Detect which cell encompasses the target text, then output its (X, Y) center coordinate. 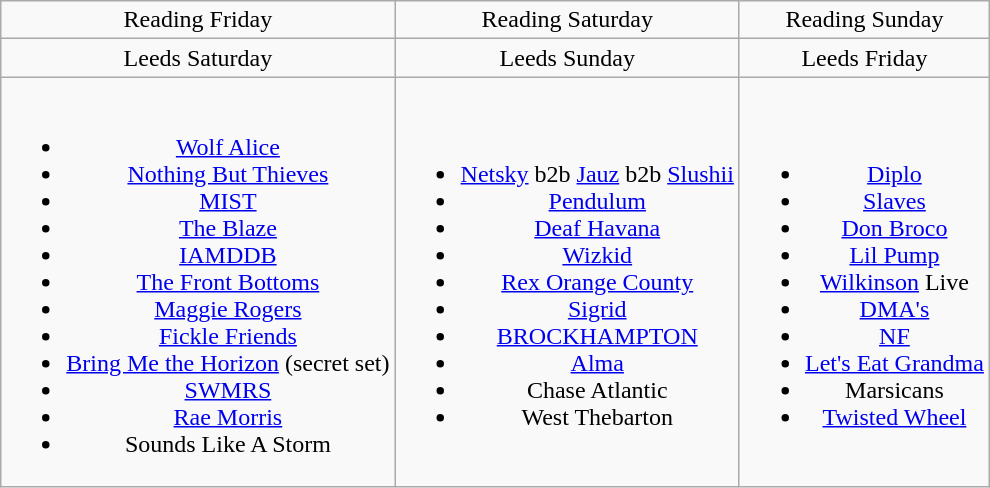
Reading Sunday (864, 20)
Reading Friday (198, 20)
Netsky b2b Jauz b2b SlushiiPendulumDeaf HavanaWizkidRex Orange CountySigridBROCKHAMPTONAlmaChase AtlanticWest Thebarton (567, 282)
Leeds Saturday (198, 58)
Leeds Sunday (567, 58)
DiploSlavesDon BrocoLil PumpWilkinson LiveDMA'sNFLet's Eat GrandmaMarsicansTwisted Wheel (864, 282)
Reading Saturday (567, 20)
Leeds Friday (864, 58)
